Search for the cell housing the specified text and yield its [x, y] center coordinate. 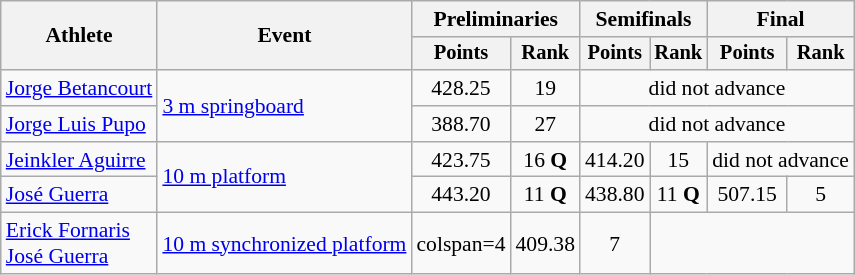
Jorge Luis Pupo [80, 124]
507.15 [747, 195]
443.20 [460, 195]
Semifinals [644, 19]
15 [679, 160]
Erick FornarisJosé Guerra [80, 244]
423.75 [460, 160]
19 [546, 88]
428.25 [460, 88]
388.70 [460, 124]
10 m synchronized platform [284, 244]
Event [284, 36]
438.80 [614, 195]
Athlete [80, 36]
colspan=4 [460, 244]
5 [820, 195]
Jorge Betancourt [80, 88]
José Guerra [80, 195]
Final [780, 19]
16 Q [546, 160]
3 m springboard [284, 106]
Jeinkler Aguirre [80, 160]
414.20 [614, 160]
Preliminaries [496, 19]
409.38 [546, 244]
7 [614, 244]
27 [546, 124]
10 m platform [284, 178]
